Detect which cell encompasses the target text, then output its (x, y) center coordinate. 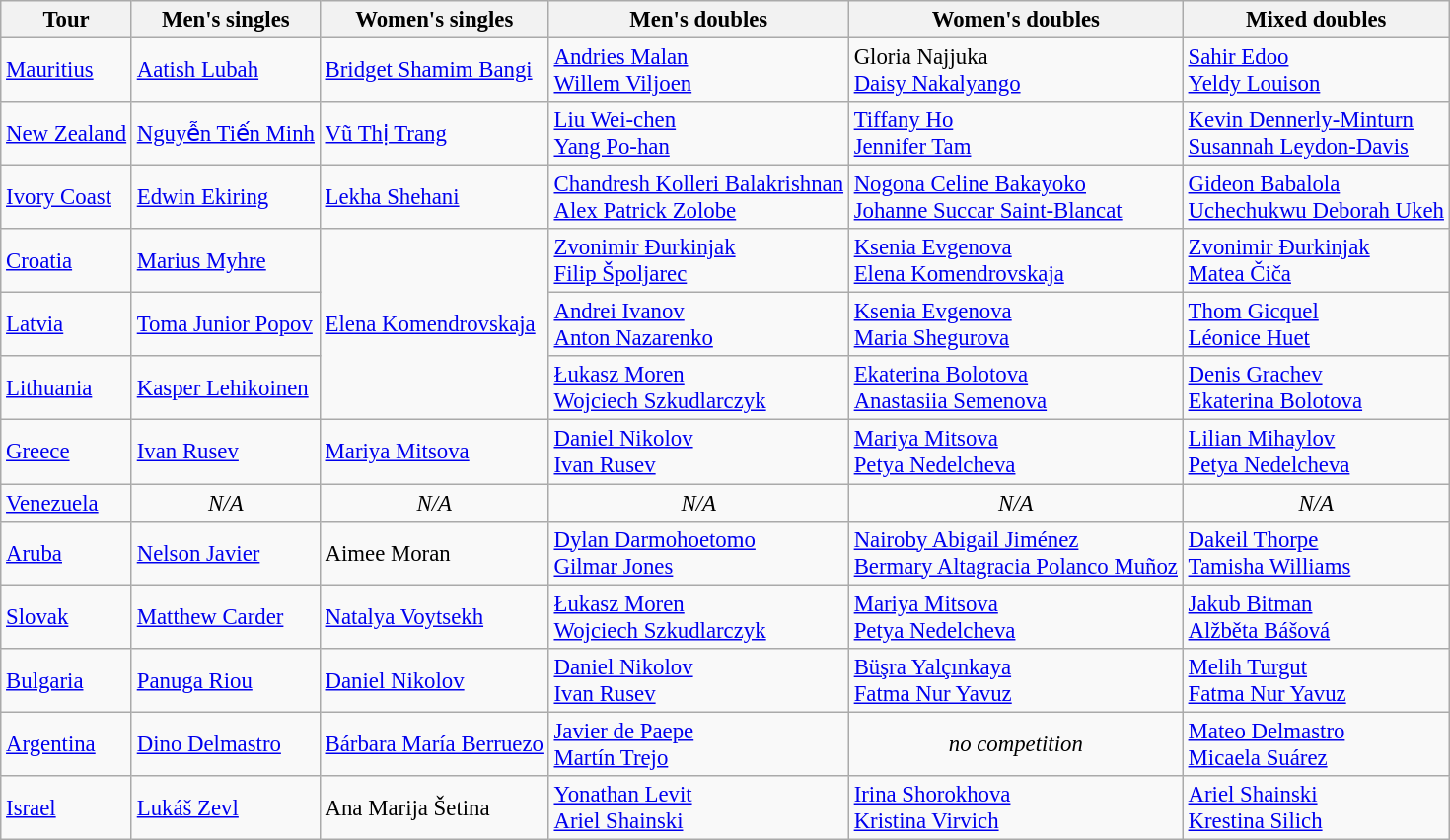
Jakub Bitman Alžběta Bášová (1316, 617)
Mateo Delmastro Micaela Suárez (1316, 743)
Aatish Lubah (225, 71)
Javier de Paepe Martín Trejo (698, 743)
Slovak (67, 617)
Nelson Javier (225, 552)
Matthew Carder (225, 617)
Ivory Coast (67, 197)
Men's singles (225, 20)
Lekha Shehani (434, 197)
Israel (67, 808)
Ivan Rusev (225, 452)
Bárbara María Berruezo (434, 743)
Dino Delmastro (225, 743)
Elena Komendrovskaja (434, 324)
Chandresh Kolleri Balakrishnan Alex Patrick Zolobe (698, 197)
Denis Grachev Ekaterina Bolotova (1316, 388)
Kasper Lehikoinen (225, 388)
Ana Marija Šetina (434, 808)
Dakeil Thorpe Tamisha Williams (1316, 552)
no competition (1016, 743)
Ariel Shainski Krestina Silich (1316, 808)
Büşra Yalçınkaya Fatma Nur Yavuz (1016, 680)
Ksenia Evgenova Elena Komendrovskaja (1016, 260)
Lithuania (67, 388)
Mauritius (67, 71)
Lukáš Zevl (225, 808)
Andrei Ivanov Anton Nazarenko (698, 325)
Gloria Najjuka Daisy Nakalyango (1016, 71)
Lilian Mihaylov Petya Nedelcheva (1316, 452)
Natalya Voytsekh (434, 617)
Yonathan Levit Ariel Shainski (698, 808)
Mariya Mitsova (434, 452)
Croatia (67, 260)
Toma Junior Popov (225, 325)
Nairoby Abigail Jiménez Bermary Altagracia Polanco Muñoz (1016, 552)
Daniel Nikolov (434, 680)
Tiffany Ho Jennifer Tam (1016, 134)
Edwin Ekiring (225, 197)
Zvonimir Đurkinjak Matea Čiča (1316, 260)
Tour (67, 20)
Marius Myhre (225, 260)
Irina Shorokhova Kristina Virvich (1016, 808)
New Zealand (67, 134)
Latvia (67, 325)
Panuga Riou (225, 680)
Gideon Babalola Uchechukwu Deborah Ukeh (1316, 197)
Women's doubles (1016, 20)
Venezuela (67, 503)
Men's doubles (698, 20)
Bulgaria (67, 680)
Andries Malan Willem Viljoen (698, 71)
Melih Turgut Fatma Nur Yavuz (1316, 680)
Ksenia Evgenova Maria Shegurova (1016, 325)
Women's singles (434, 20)
Argentina (67, 743)
Liu Wei-chen Yang Po-han (698, 134)
Greece (67, 452)
Aruba (67, 552)
Vũ Thị Trang (434, 134)
Sahir Edoo Yeldy Louison (1316, 71)
Nogona Celine Bakayoko Johanne Succar Saint-Blancat (1016, 197)
Bridget Shamim Bangi (434, 71)
Zvonimir Đurkinjak Filip Špoljarec (698, 260)
Aimee Moran (434, 552)
Mixed doubles (1316, 20)
Nguyễn Tiến Minh (225, 134)
Ekaterina Bolotova Anastasiia Semenova (1016, 388)
Thom Gicquel Léonice Huet (1316, 325)
Dylan Darmohoetomo Gilmar Jones (698, 552)
Kevin Dennerly-Minturn Susannah Leydon-Davis (1316, 134)
